Locate the cell with the specified text and output its (X, Y) center coordinate. 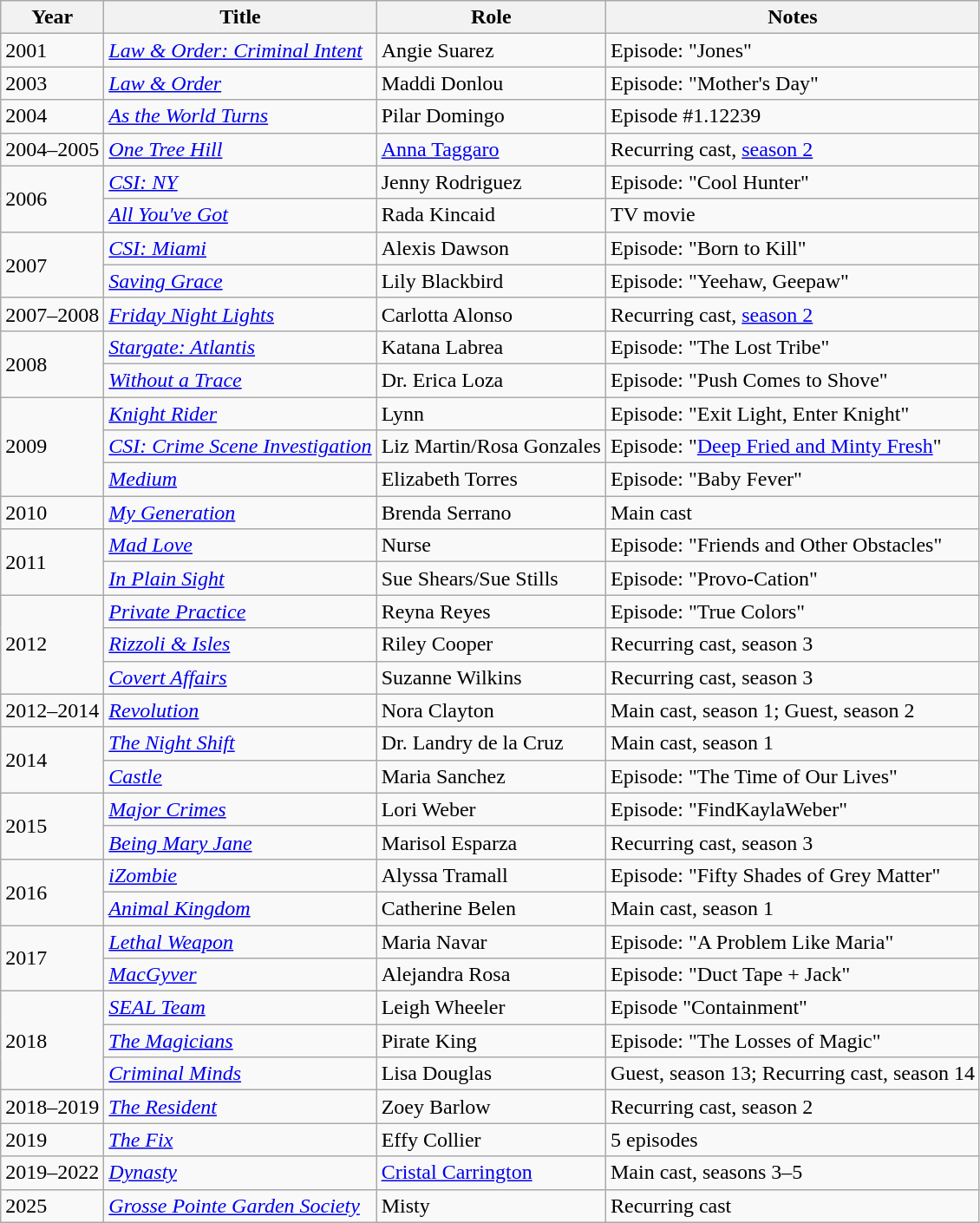
2018 (52, 1041)
Year (52, 17)
Mad Love (240, 546)
Episode: "Born to Kill" (793, 248)
Main cast, season 1; Guest, season 2 (793, 710)
Alejandra Rosa (491, 975)
Episode #1.12239 (793, 116)
Effy Collier (491, 1140)
Episode: "Deep Fried and Minty Fresh" (793, 447)
Revolution (240, 710)
Episode: "True Colors" (793, 611)
2007–2008 (52, 314)
Marisol Esparza (491, 842)
Episode: "Provo-Cation" (793, 579)
2025 (52, 1206)
All You've Got (240, 215)
Anna Taggaro (491, 149)
Angie Suarez (491, 50)
Dynasty (240, 1173)
2016 (52, 892)
Episode: "The Time of Our Lives" (793, 776)
Saving Grace (240, 281)
Episode: "Cool Hunter" (793, 182)
Riley Cooper (491, 644)
Stargate: Atlantis (240, 347)
Episode: "Push Comes to Shove" (793, 380)
Episode "Containment" (793, 1008)
Episode: "Yeehaw, Geepaw" (793, 281)
Dr. Landry de la Cruz (491, 743)
Main cast, seasons 3–5 (793, 1173)
The Fix (240, 1140)
Law & Order (240, 83)
2011 (52, 562)
Animal Kingdom (240, 908)
Jenny Rodriguez (491, 182)
Misty (491, 1206)
Covert Affairs (240, 677)
The Magicians (240, 1041)
Role (491, 17)
One Tree Hill (240, 149)
2015 (52, 826)
TV movie (793, 215)
Notes (793, 17)
Alyssa Tramall (491, 875)
Rizzoli & Isles (240, 644)
2004 (52, 116)
2010 (52, 513)
As the World Turns (240, 116)
My Generation (240, 513)
Being Mary Jane (240, 842)
Criminal Minds (240, 1074)
Katana Labrea (491, 347)
Knight Rider (240, 414)
Guest, season 13; Recurring cast, season 14 (793, 1074)
Without a Trace (240, 380)
Main cast (793, 513)
The Night Shift (240, 743)
2012 (52, 644)
Liz Martin/Rosa Gonzales (491, 447)
2012–2014 (52, 710)
Sue Shears/Sue Stills (491, 579)
Friday Night Lights (240, 314)
2003 (52, 83)
5 episodes (793, 1140)
Castle (240, 776)
Lisa Douglas (491, 1074)
Episode: "Duct Tape + Jack" (793, 975)
Medium (240, 480)
CSI: Miami (240, 248)
MacGyver (240, 975)
Brenda Serrano (491, 513)
Elizabeth Torres (491, 480)
2008 (52, 363)
Grosse Pointe Garden Society (240, 1206)
Leigh Wheeler (491, 1008)
CSI: NY (240, 182)
Episode: "Jones" (793, 50)
2019–2022 (52, 1173)
CSI: Crime Scene Investigation (240, 447)
2007 (52, 265)
2009 (52, 447)
Catherine Belen (491, 908)
Recurring cast (793, 1206)
Lynn (491, 414)
Episode: "Exit Light, Enter Knight" (793, 414)
Private Practice (240, 611)
Suzanne Wilkins (491, 677)
Episode: "Baby Fever" (793, 480)
2014 (52, 760)
Episode: "Friends and Other Obstacles" (793, 546)
SEAL Team (240, 1008)
Lori Weber (491, 809)
Carlotta Alonso (491, 314)
Nora Clayton (491, 710)
2001 (52, 50)
Reyna Reyes (491, 611)
Maria Sanchez (491, 776)
2004–2005 (52, 149)
2019 (52, 1140)
Dr. Erica Loza (491, 380)
Maria Navar (491, 941)
2017 (52, 958)
Pirate King (491, 1041)
Episode: "A Problem Like Maria" (793, 941)
Cristal Carrington (491, 1173)
Episode: "The Losses of Magic" (793, 1041)
Episode: "The Lost Tribe" (793, 347)
Episode: "Fifty Shades of Grey Matter" (793, 875)
Alexis Dawson (491, 248)
2018–2019 (52, 1107)
Major Crimes (240, 809)
Nurse (491, 546)
Episode: "FindKaylaWeber" (793, 809)
2006 (52, 199)
iZombie (240, 875)
Maddi Donlou (491, 83)
In Plain Sight (240, 579)
Title (240, 17)
Episode: "Mother's Day" (793, 83)
Lethal Weapon (240, 941)
Pilar Domingo (491, 116)
Lily Blackbird (491, 281)
Law & Order: Criminal Intent (240, 50)
The Resident (240, 1107)
Zoey Barlow (491, 1107)
Rada Kincaid (491, 215)
